Scan for the cell matching the given text and deliver its [X, Y] coordinate at center. 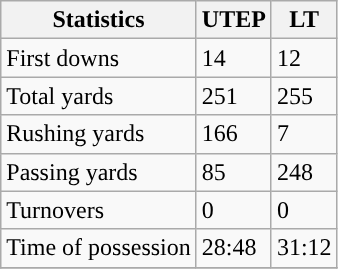
Passing yards [99, 172]
31:12 [304, 248]
Statistics [99, 20]
255 [304, 96]
12 [304, 58]
248 [304, 172]
Time of possession [99, 248]
Turnovers [99, 210]
LT [304, 20]
Rushing yards [99, 134]
14 [234, 58]
166 [234, 134]
7 [304, 134]
First downs [99, 58]
85 [234, 172]
UTEP [234, 20]
28:48 [234, 248]
251 [234, 96]
Total yards [99, 96]
